Pinpoint the cell where the given text exists, returning its (X, Y) midpoint coordinate. 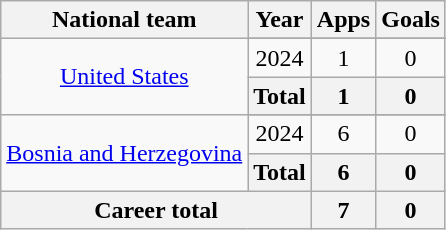
National team (124, 20)
Goals (411, 20)
Apps (343, 20)
United States (124, 77)
Year (280, 20)
7 (343, 210)
Career total (156, 210)
Bosnia and Herzegovina (124, 153)
